Return the (x, y) coordinate for the center point of the cell that contains the specified text.  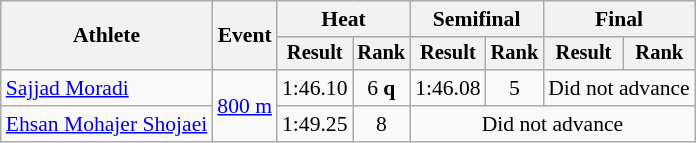
6 q (381, 88)
1:46.08 (448, 88)
Semifinal (476, 19)
Final (619, 19)
Heat (344, 19)
800 m (244, 106)
5 (515, 88)
Athlete (107, 36)
1:46.10 (314, 88)
Event (244, 36)
Ehsan Mohajer Shojaei (107, 124)
1:49.25 (314, 124)
Sajjad Moradi (107, 88)
8 (381, 124)
